Determine the [X, Y] coordinate at the center of the cell enclosing the given text.  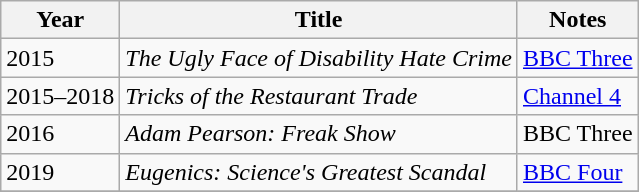
2015–2018 [60, 96]
2019 [60, 172]
BBC Four [578, 172]
Channel 4 [578, 96]
2016 [60, 134]
Adam Pearson: Freak Show [319, 134]
Eugenics: Science's Greatest Scandal [319, 172]
Tricks of the Restaurant Trade [319, 96]
Notes [578, 20]
Year [60, 20]
The Ugly Face of Disability Hate Crime [319, 58]
Title [319, 20]
2015 [60, 58]
